Scan for the cell matching the given text and deliver its [x, y] coordinate at center. 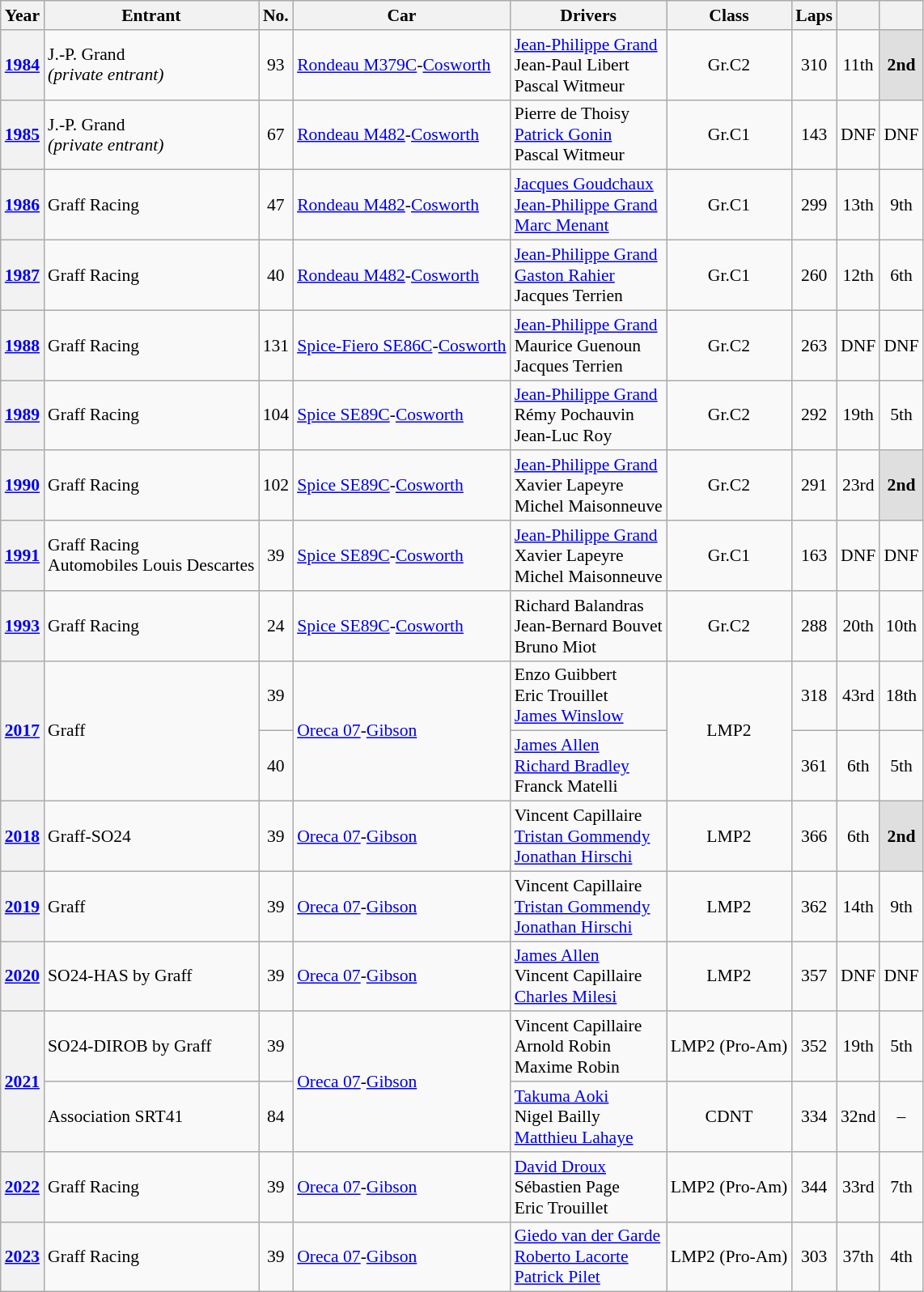
357 [814, 976]
43rd [858, 696]
Rondeau M379C-Cosworth [401, 65]
Entrant [151, 15]
Enzo Guibbert Eric Trouillet James Winslow [589, 696]
7th [901, 1187]
1993 [23, 627]
291 [814, 486]
299 [814, 206]
2022 [23, 1187]
Graff-SO24 [151, 837]
310 [814, 65]
1984 [23, 65]
No. [277, 15]
318 [814, 696]
11th [858, 65]
James Allen Vincent Capillaire Charles Milesi [589, 976]
361 [814, 766]
102 [277, 486]
2021 [23, 1082]
47 [277, 206]
Laps [814, 15]
2018 [23, 837]
Richard Balandras Jean-Bernard Bouvet Bruno Miot [589, 627]
163 [814, 555]
David Droux Sébastien Page Eric Trouillet [589, 1187]
2023 [23, 1256]
93 [277, 65]
4th [901, 1256]
131 [277, 345]
Spice-Fiero SE86C-Cosworth [401, 345]
67 [277, 134]
23rd [858, 486]
CDNT [730, 1117]
1986 [23, 206]
2019 [23, 907]
Jean-Philippe Grand Jean-Paul Libert Pascal Witmeur [589, 65]
344 [814, 1187]
SO24-HAS by Graff [151, 976]
Jean-Philippe Grand Rémy Pochauvin Jean-Luc Roy [589, 416]
366 [814, 837]
143 [814, 134]
Vincent Capillaire Arnold Robin Maxime Robin [589, 1048]
104 [277, 416]
1985 [23, 134]
352 [814, 1048]
260 [814, 275]
Drivers [589, 15]
263 [814, 345]
1987 [23, 275]
Takuma Aoki Nigel Bailly Matthieu Lahaye [589, 1117]
2020 [23, 976]
18th [901, 696]
362 [814, 907]
37th [858, 1256]
1991 [23, 555]
Jacques Goudchaux Jean-Philippe Grand Marc Menant [589, 206]
Year [23, 15]
33rd [858, 1187]
1990 [23, 486]
James Allen Richard Bradley Franck Matelli [589, 766]
334 [814, 1117]
303 [814, 1256]
292 [814, 416]
Giedo van der Garde Roberto Lacorte Patrick Pilet [589, 1256]
20th [858, 627]
12th [858, 275]
Association SRT41 [151, 1117]
SO24-DIROB by Graff [151, 1048]
Car [401, 15]
10th [901, 627]
84 [277, 1117]
14th [858, 907]
13th [858, 206]
24 [277, 627]
Jean-Philippe Grand Gaston Rahier Jacques Terrien [589, 275]
2017 [23, 730]
1989 [23, 416]
– [901, 1117]
32nd [858, 1117]
Jean-Philippe Grand Maurice Guenoun Jacques Terrien [589, 345]
Graff Racing Automobiles Louis Descartes [151, 555]
1988 [23, 345]
Pierre de Thoisy Patrick Gonin Pascal Witmeur [589, 134]
288 [814, 627]
Class [730, 15]
